Pinpoint the cell where the given text exists, returning its [X, Y] midpoint coordinate. 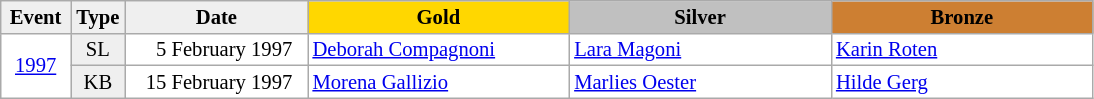
SL [98, 49]
Event [36, 16]
Karin Roten [962, 49]
Gold [439, 16]
1997 [36, 65]
Type [98, 16]
Silver [700, 16]
Morena Gallizio [439, 81]
Date [216, 16]
Bronze [962, 16]
Marlies Oester [700, 81]
5 February 1997 [216, 49]
Hilde Gerg [962, 81]
Deborah Compagnoni [439, 49]
15 February 1997 [216, 81]
Lara Magoni [700, 49]
KB [98, 81]
